Search for the cell housing the specified text and yield its (X, Y) center coordinate. 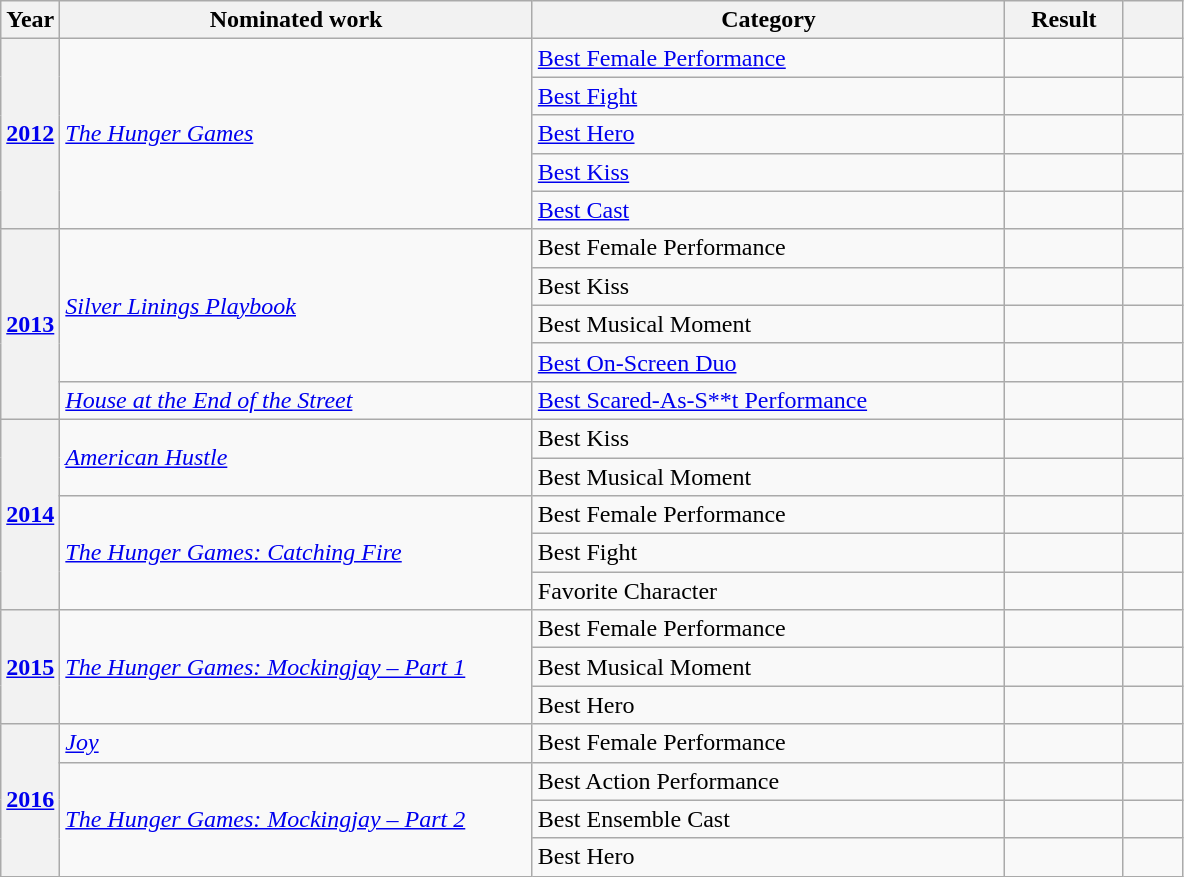
Best Scared-As-S**t Performance (768, 400)
Best Ensemble Cast (768, 819)
Nominated work (296, 20)
The Hunger Games (296, 134)
American Hustle (296, 457)
Joy (296, 743)
House at the End of the Street (296, 400)
2016 (30, 800)
Result (1064, 20)
The Hunger Games: Mockingjay – Part 2 (296, 819)
Favorite Character (768, 591)
Silver Linings Playbook (296, 305)
2014 (30, 514)
The Hunger Games: Catching Fire (296, 553)
2013 (30, 324)
The Hunger Games: Mockingjay – Part 1 (296, 667)
2012 (30, 134)
Category (768, 20)
Year (30, 20)
Best On-Screen Duo (768, 362)
2015 (30, 667)
Best Action Performance (768, 781)
Best Cast (768, 210)
